Output the [X, Y] coordinate of the center of the cell containing the given text.  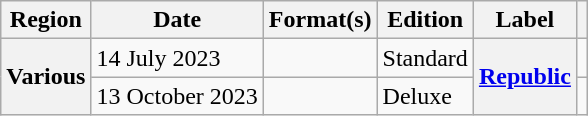
Format(s) [320, 20]
14 July 2023 [177, 58]
Standard [425, 58]
Deluxe [425, 96]
Edition [425, 20]
Date [177, 20]
13 October 2023 [177, 96]
Region [46, 20]
Various [46, 77]
Label [524, 20]
Republic [524, 77]
